Identify which cell holds the provided text, then report its [X, Y] central coordinate. 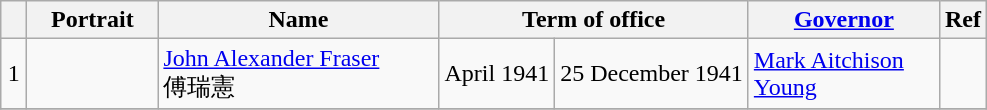
Name [298, 20]
Term of office [594, 20]
Portrait [92, 20]
April 1941 [497, 74]
Mark Aitchison Young [844, 74]
1 [14, 74]
Ref [962, 20]
John Alexander Fraser傅瑞憲 [298, 74]
Governor [844, 20]
25 December 1941 [652, 74]
